Pinpoint the cell where the given text exists, returning its [X, Y] midpoint coordinate. 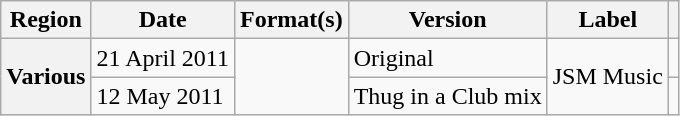
Version [448, 20]
JSM Music [608, 77]
Thug in a Club mix [448, 96]
Region [46, 20]
Label [608, 20]
Various [46, 77]
Format(s) [291, 20]
Date [163, 20]
Original [448, 58]
21 April 2011 [163, 58]
12 May 2011 [163, 96]
